Find where the given text appears and provide that cell's center as (X, Y) coordinate. 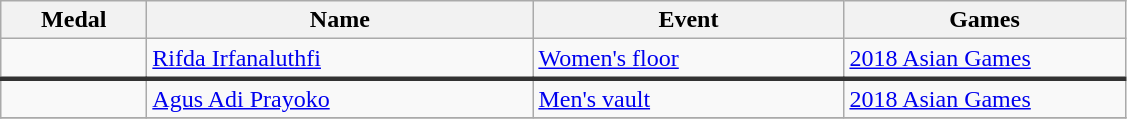
Event (688, 20)
Name (340, 20)
Men's vault (688, 98)
Agus Adi Prayoko (340, 98)
Medal (74, 20)
Women's floor (688, 59)
Games (984, 20)
Rifda Irfanaluthfi (340, 59)
